Scan for the cell matching the given text and deliver its [x, y] coordinate at center. 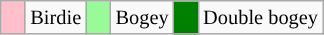
Bogey [142, 17]
Double bogey [260, 17]
Birdie [56, 17]
